From the cell containing the given text, extract its center point as [X, Y] coordinate. 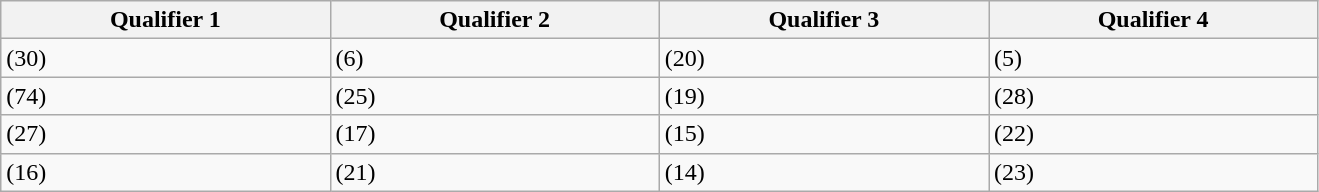
(23) [1152, 172]
(14) [824, 172]
(16) [166, 172]
(74) [166, 96]
Qualifier 4 [1152, 20]
(22) [1152, 134]
Qualifier 1 [166, 20]
(20) [824, 58]
(21) [494, 172]
(27) [166, 134]
Qualifier 2 [494, 20]
(6) [494, 58]
(19) [824, 96]
(25) [494, 96]
(17) [494, 134]
(5) [1152, 58]
(15) [824, 134]
(28) [1152, 96]
(30) [166, 58]
Qualifier 3 [824, 20]
